Return (X, Y) of the center of cell containing provided text 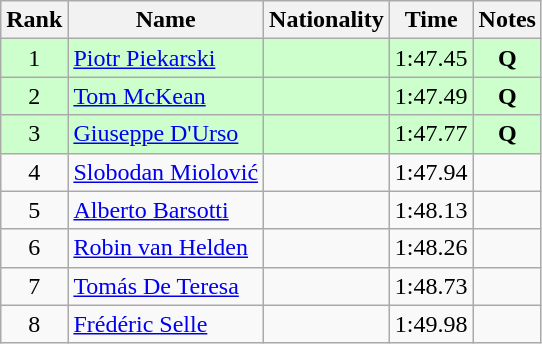
Frédéric Selle (166, 324)
1:48.13 (431, 210)
4 (34, 172)
1:47.45 (431, 58)
Giuseppe D'Urso (166, 134)
1:47.94 (431, 172)
1:48.26 (431, 248)
Robin van Helden (166, 248)
8 (34, 324)
1 (34, 58)
Alberto Barsotti (166, 210)
7 (34, 286)
Slobodan Miolović (166, 172)
5 (34, 210)
1:48.73 (431, 286)
Rank (34, 20)
1:49.98 (431, 324)
3 (34, 134)
1:47.49 (431, 96)
Nationality (327, 20)
1:47.77 (431, 134)
Notes (507, 20)
Time (431, 20)
Piotr Piekarski (166, 58)
Tomás De Teresa (166, 286)
Tom McKean (166, 96)
6 (34, 248)
Name (166, 20)
2 (34, 96)
